Capture the cell that displays the provided text and extract its (X, Y) central coordinate. 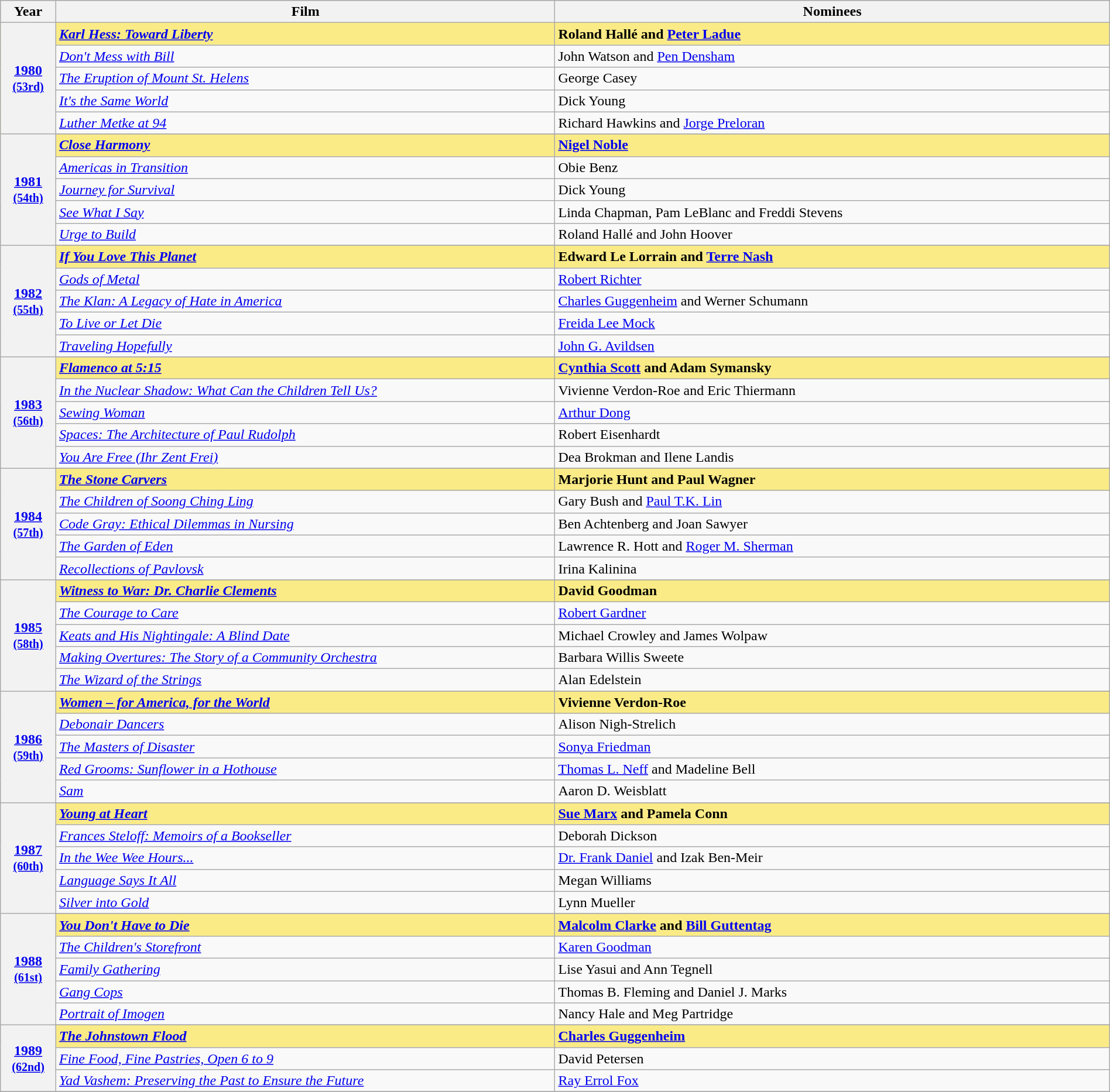
1985(58th) (28, 635)
Malcolm Clarke and Bill Guttentag (832, 925)
Red Grooms: Sunflower in a Hothouse (306, 769)
Ben Achtenberg and Joan Sawyer (832, 524)
Film (306, 12)
The Eruption of Mount St. Helens (306, 78)
Obie Benz (832, 167)
Journey for Survival (306, 190)
Traveling Hopefully (306, 346)
Gary Bush and Paul T.K. Lin (832, 502)
Women – for America, for the World (306, 702)
Debonair Dancers (306, 724)
Robert Eisenhardt (832, 435)
Portrait of Imogen (306, 1014)
Ray Errol Fox (832, 1081)
Roland Hallé and Peter Ladue (832, 34)
Edward Le Lorrain and Terre Nash (832, 256)
Gang Cops (306, 992)
John Watson and Pen Densham (832, 56)
It's the Same World (306, 101)
1982(55th) (28, 301)
Americas in Transition (306, 167)
The Johnstown Flood (306, 1036)
Making Overtures: The Story of a Community Orchestra (306, 658)
1981(54th) (28, 190)
Thomas B. Fleming and Daniel J. Marks (832, 992)
Arthur Dong (832, 413)
Flamenco at 5:15 (306, 368)
Silver into Gold (306, 902)
Frances Steloff: Memoirs of a Bookseller (306, 836)
Dea Brokman and Ilene Landis (832, 457)
1989(62nd) (28, 1059)
Nominees (832, 12)
Nancy Hale and Meg Partridge (832, 1014)
Fine Food, Fine Pastries, Open 6 to 9 (306, 1059)
Vivienne Verdon-Roe and Eric Thiermann (832, 390)
Young at Heart (306, 813)
Charles Guggenheim and Werner Schumann (832, 301)
Karen Goodman (832, 947)
Family Gathering (306, 969)
Alan Edelstein (832, 680)
Sonya Friedman (832, 747)
Robert Richter (832, 279)
Lawrence R. Hott and Roger M. Sherman (832, 546)
Megan Williams (832, 880)
Michael Crowley and James Wolpaw (832, 635)
Barbara Willis Sweete (832, 658)
Roland Hallé and John Hoover (832, 234)
The Children of Soong Ching Ling (306, 502)
Close Harmony (306, 145)
You Don't Have to Die (306, 925)
Vivienne Verdon-Roe (832, 702)
In the Wee Wee Hours... (306, 858)
Sam (306, 791)
Witness to War: Dr. Charlie Clements (306, 590)
To Live or Let Die (306, 324)
Sewing Woman (306, 413)
Marjorie Hunt and Paul Wagner (832, 479)
Robert Gardner (832, 613)
Cynthia Scott and Adam Symansky (832, 368)
David Petersen (832, 1059)
1987(60th) (28, 858)
The Wizard of the Strings (306, 680)
Nigel Noble (832, 145)
1988(61st) (28, 969)
Lynn Mueller (832, 902)
Don't Mess with Bill (306, 56)
The Courage to Care (306, 613)
Code Gray: Ethical Dilemmas in Nursing (306, 524)
Irina Kalinina (832, 568)
The Masters of Disaster (306, 747)
Keats and His Nightingale: A Blind Date (306, 635)
Sue Marx and Pamela Conn (832, 813)
Thomas L. Neff and Madeline Bell (832, 769)
1983(56th) (28, 413)
Luther Metke at 94 (306, 123)
The Garden of Eden (306, 546)
Karl Hess: Toward Liberty (306, 34)
Alison Nigh-Strelich (832, 724)
Charles Guggenheim (832, 1036)
Urge to Build (306, 234)
Yad Vashem: Preserving the Past to Ensure the Future (306, 1081)
Language Says It All (306, 880)
If You Love This Planet (306, 256)
The Klan: A Legacy of Hate in America (306, 301)
Lise Yasui and Ann Tegnell (832, 969)
You Are Free (Ihr Zent Frei) (306, 457)
John G. Avildsen (832, 346)
Recollections of Pavlovsk (306, 568)
Aaron D. Weisblatt (832, 791)
Year (28, 12)
Deborah Dickson (832, 836)
Gods of Metal (306, 279)
Spaces: The Architecture of Paul Rudolph (306, 435)
David Goodman (832, 590)
1980(53rd) (28, 78)
The Stone Carvers (306, 479)
Dr. Frank Daniel and Izak Ben-Meir (832, 858)
Freida Lee Mock (832, 324)
1986(59th) (28, 747)
The Children's Storefront (306, 947)
Linda Chapman, Pam LeBlanc and Freddi Stevens (832, 212)
In the Nuclear Shadow: What Can the Children Tell Us? (306, 390)
Richard Hawkins and Jorge Preloran (832, 123)
1984(57th) (28, 524)
See What I Say (306, 212)
George Casey (832, 78)
